Determine the [X, Y] coordinate at the center of the cell enclosing the given text.  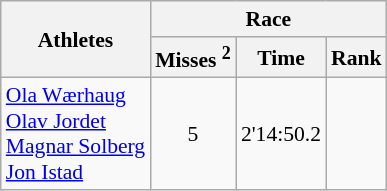
Ola WærhaugOlav JordetMagnar SolbergJon Istad [76, 134]
5 [193, 134]
Misses 2 [193, 58]
Rank [356, 58]
Time [281, 58]
Athletes [76, 40]
2'14:50.2 [281, 134]
Race [268, 19]
